For the text-containing cell, return its midpoint in (x, y) coordinate format. 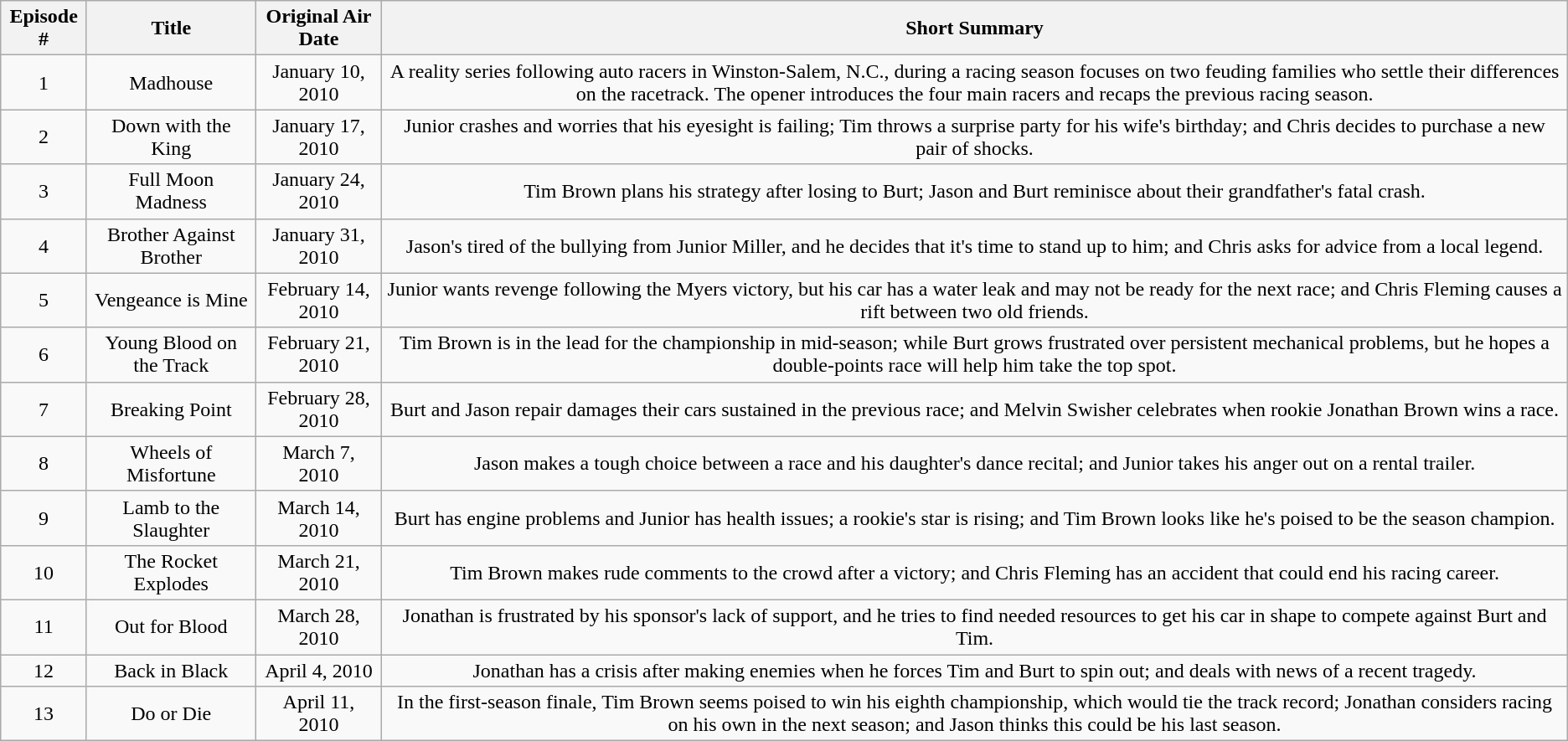
4 (44, 246)
11 (44, 626)
1 (44, 82)
March 14, 2010 (318, 517)
Young Blood on the Track (171, 355)
Wheels of Misfortune (171, 464)
April 11, 2010 (318, 713)
12 (44, 671)
Original Air Date (318, 28)
Breaking Point (171, 409)
January 24, 2010 (318, 191)
7 (44, 409)
February 14, 2010 (318, 300)
January 17, 2010 (318, 137)
Lamb to the Slaughter (171, 517)
Jason makes a tough choice between a race and his daughter's dance recital; and Junior takes his anger out on a rental trailer. (975, 464)
Short Summary (975, 28)
5 (44, 300)
3 (44, 191)
Full Moon Madness (171, 191)
April 4, 2010 (318, 671)
Madhouse (171, 82)
March 7, 2010 (318, 464)
Brother Against Brother (171, 246)
6 (44, 355)
Episode # (44, 28)
8 (44, 464)
February 21, 2010 (318, 355)
Down with the King (171, 137)
Tim Brown makes rude comments to the crowd after a victory; and Chris Fleming has an accident that could end his racing career. (975, 573)
The Rocket Explodes (171, 573)
Title (171, 28)
Tim Brown plans his strategy after losing to Burt; Jason and Burt reminisce about their grandfather's fatal crash. (975, 191)
Out for Blood (171, 626)
March 21, 2010 (318, 573)
Burt has engine problems and Junior has health issues; a rookie's star is rising; and Tim Brown looks like he's poised to be the season champion. (975, 517)
9 (44, 517)
Jonathan has a crisis after making enemies when he forces Tim and Burt to spin out; and deals with news of a recent tragedy. (975, 671)
March 28, 2010 (318, 626)
January 31, 2010 (318, 246)
10 (44, 573)
2 (44, 137)
Vengeance is Mine (171, 300)
Jason's tired of the bullying from Junior Miller, and he decides that it's time to stand up to him; and Chris asks for advice from a local legend. (975, 246)
Burt and Jason repair damages their cars sustained in the previous race; and Melvin Swisher celebrates when rookie Jonathan Brown wins a race. (975, 409)
January 10, 2010 (318, 82)
13 (44, 713)
Back in Black (171, 671)
February 28, 2010 (318, 409)
Do or Die (171, 713)
